Identify which cell holds the provided text, then report its [x, y] central coordinate. 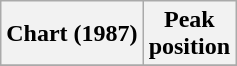
Peakposition [189, 34]
Chart (1987) [72, 34]
